Find where the given text appears and provide that cell's center as (X, Y) coordinate. 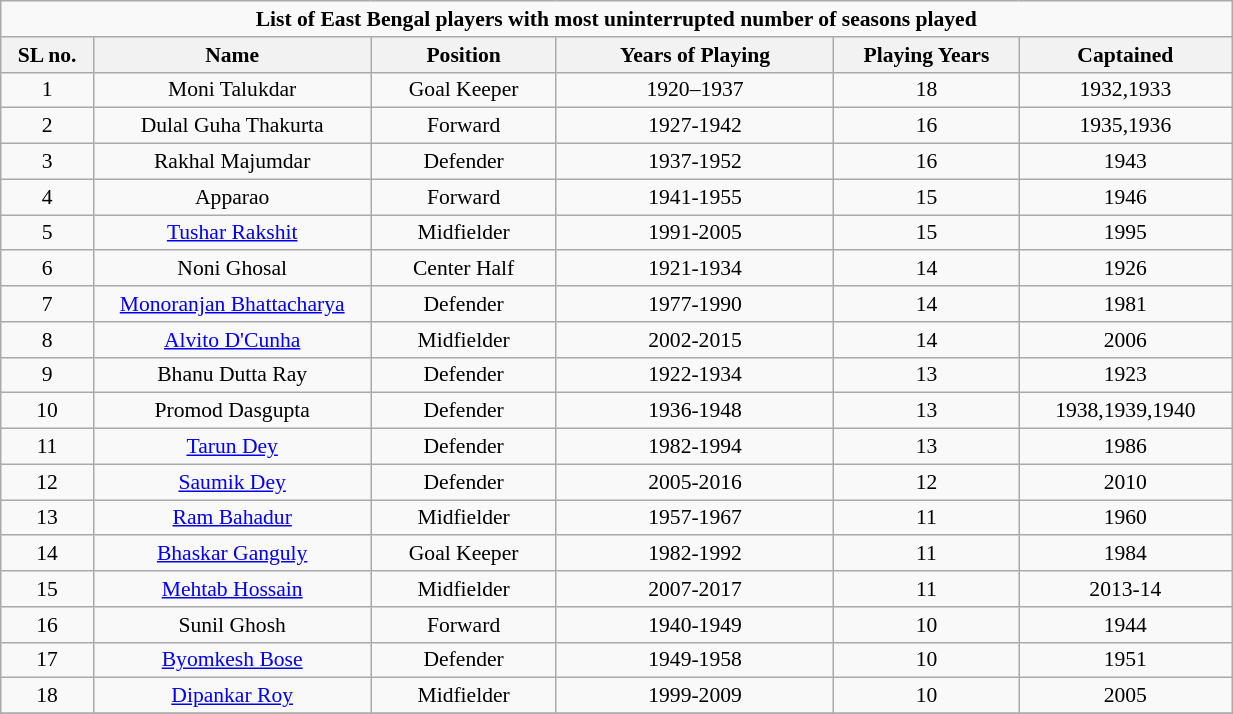
1927-1942 (695, 126)
Tushar Rakshit (232, 233)
1943 (1126, 162)
2010 (1126, 482)
Name (232, 55)
1982-1992 (695, 554)
1977-1990 (695, 304)
Dulal Guha Thakurta (232, 126)
5 (48, 233)
1935,1936 (1126, 126)
List of East Bengal players with most uninterrupted number of seasons played (616, 19)
2002-2015 (695, 340)
Byomkesh Bose (232, 660)
1926 (1126, 269)
Alvito D'Cunha (232, 340)
Tarun Dey (232, 447)
Position (464, 55)
1921-1934 (695, 269)
1981 (1126, 304)
2013-14 (1126, 589)
1944 (1126, 625)
4 (48, 197)
1984 (1126, 554)
7 (48, 304)
1949-1958 (695, 660)
1937-1952 (695, 162)
1936-1948 (695, 411)
2005 (1126, 696)
1 (48, 90)
Captained (1126, 55)
Mehtab Hossain (232, 589)
1938,1939,1940 (1126, 411)
Apparao (232, 197)
2006 (1126, 340)
9 (48, 375)
Moni Talukdar (232, 90)
1946 (1126, 197)
Ram Bahadur (232, 518)
1941-1955 (695, 197)
1922-1934 (695, 375)
1932,1933 (1126, 90)
1957-1967 (695, 518)
17 (48, 660)
1995 (1126, 233)
Bhaskar Ganguly (232, 554)
Bhanu Dutta Ray (232, 375)
1940-1949 (695, 625)
SL no. (48, 55)
Years of Playing (695, 55)
8 (48, 340)
1920–1937 (695, 90)
3 (48, 162)
2 (48, 126)
2005-2016 (695, 482)
1986 (1126, 447)
6 (48, 269)
Noni Ghosal (232, 269)
Dipankar Roy (232, 696)
Monoranjan Bhattacharya (232, 304)
2007-2017 (695, 589)
Center Half (464, 269)
Rakhal Majumdar (232, 162)
Playing Years (926, 55)
1951 (1126, 660)
Promod Dasgupta (232, 411)
Saumik Dey (232, 482)
Sunil Ghosh (232, 625)
1923 (1126, 375)
1960 (1126, 518)
1999-2009 (695, 696)
1982-1994 (695, 447)
1991-2005 (695, 233)
